Detect which cell encompasses the target text, then output its (X, Y) center coordinate. 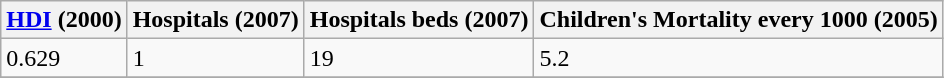
Hospitals (2007) (216, 20)
Children's Mortality every 1000 (2005) (738, 20)
0.629 (64, 58)
1 (216, 58)
5.2 (738, 58)
19 (419, 58)
Hospitals beds (2007) (419, 20)
HDI (2000) (64, 20)
